Locate the cell with the specified text and output its (X, Y) center coordinate. 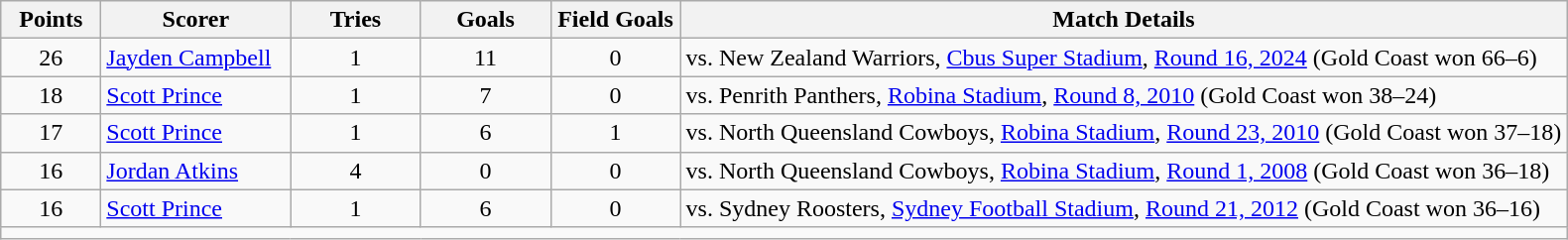
vs. Penrith Panthers, Robina Stadium, Round 8, 2010 (Gold Coast won 38–24) (1124, 95)
Scorer (196, 20)
Field Goals (615, 20)
Jordan Atkins (196, 171)
11 (486, 58)
vs. Sydney Roosters, Sydney Football Stadium, Round 21, 2012 (Gold Coast won 36–16) (1124, 208)
vs. North Queensland Cowboys, Robina Stadium, Round 23, 2010 (Gold Coast won 37–18) (1124, 133)
7 (486, 95)
26 (52, 58)
vs. New Zealand Warriors, Cbus Super Stadium, Round 16, 2024 (Gold Coast won 66–6) (1124, 58)
Match Details (1124, 20)
Jayden Campbell (196, 58)
Tries (355, 20)
vs. North Queensland Cowboys, Robina Stadium, Round 1, 2008 (Gold Coast won 36–18) (1124, 171)
Points (52, 20)
18 (52, 95)
4 (355, 171)
Goals (486, 20)
17 (52, 133)
